Determine the [x, y] coordinate at the center of the cell enclosing the given text.  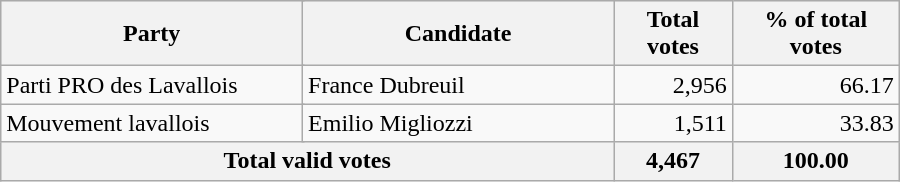
100.00 [816, 161]
Total votes [674, 34]
Total valid votes [308, 161]
Emilio Migliozzi [458, 123]
1,511 [674, 123]
33.83 [816, 123]
Candidate [458, 34]
Parti PRO des Lavallois [152, 85]
Party [152, 34]
66.17 [816, 85]
France Dubreuil [458, 85]
Mouvement lavallois [152, 123]
4,467 [674, 161]
% of total votes [816, 34]
2,956 [674, 85]
